Output the (x, y) coordinate of the center of the cell containing the given text.  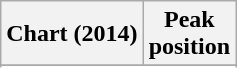
Peak position (189, 34)
Chart (2014) (72, 34)
